Capture the cell that displays the provided text and extract its (X, Y) central coordinate. 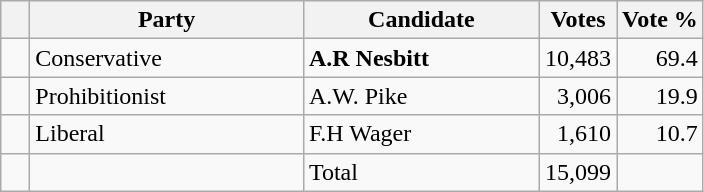
10.7 (660, 134)
Prohibitionist (167, 96)
10,483 (578, 58)
15,099 (578, 172)
69.4 (660, 58)
A.R Nesbitt (421, 58)
Votes (578, 20)
Vote % (660, 20)
1,610 (578, 134)
F.H Wager (421, 134)
19.9 (660, 96)
Candidate (421, 20)
Conservative (167, 58)
Party (167, 20)
Total (421, 172)
3,006 (578, 96)
Liberal (167, 134)
A.W. Pike (421, 96)
